Return [x, y] of the center of cell containing provided text 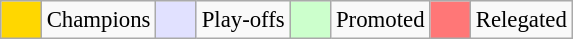
Champions [98, 20]
Relegated [521, 20]
Play-offs [243, 20]
Promoted [380, 20]
